Find where the given text appears and provide that cell's center as (x, y) coordinate. 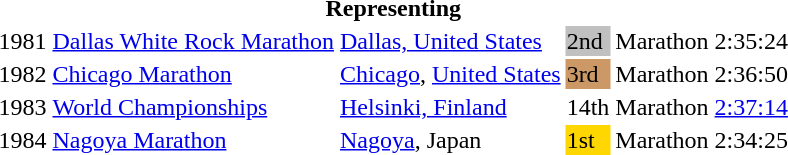
3rd (588, 74)
Chicago Marathon (193, 74)
World Championships (193, 107)
Dallas, United States (450, 41)
Nagoya Marathon (193, 140)
Helsinki, Finland (450, 107)
2nd (588, 41)
1st (588, 140)
Nagoya, Japan (450, 140)
Dallas White Rock Marathon (193, 41)
14th (588, 107)
Chicago, United States (450, 74)
